For the text-containing cell, return its midpoint in [X, Y] coordinate format. 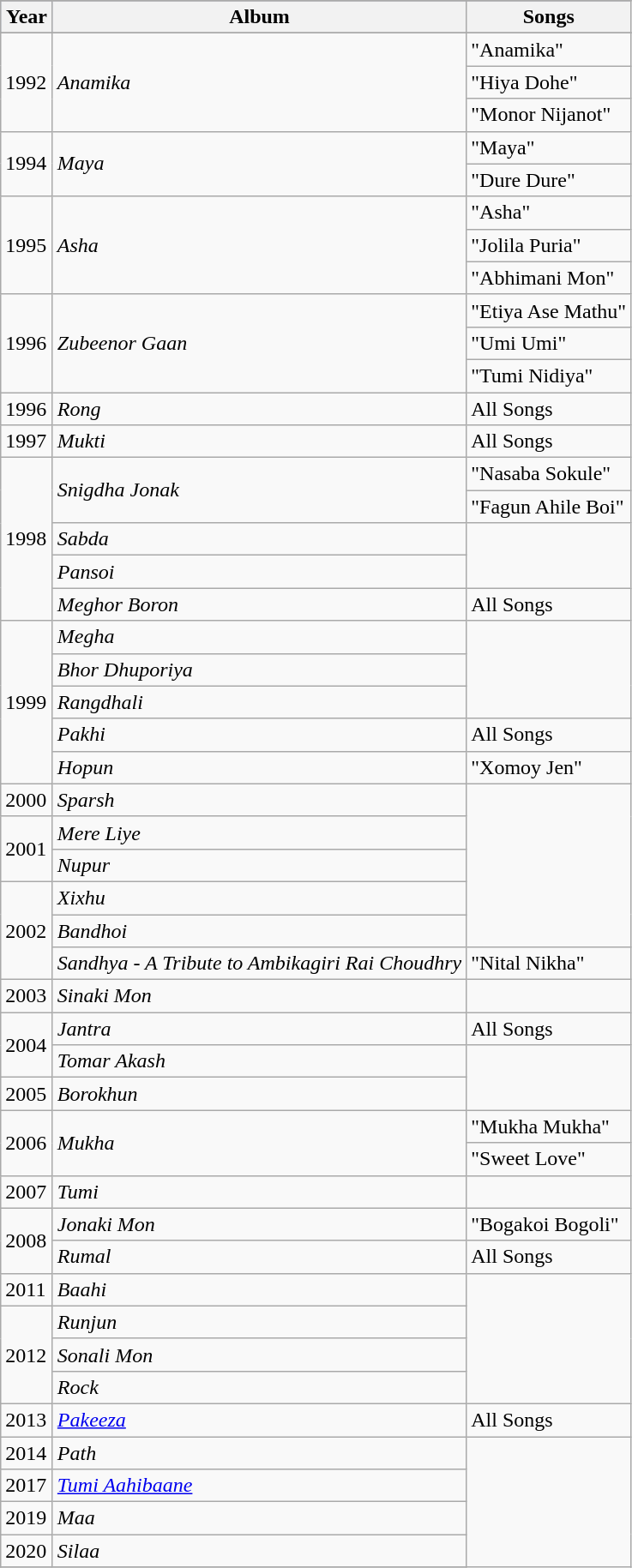
2011 [27, 1289]
Pakeeza [259, 1420]
Rumal [259, 1257]
Bandhoi [259, 930]
2012 [27, 1355]
Year [27, 17]
2004 [27, 1045]
"Abhimani Mon" [549, 278]
Sparsh [259, 800]
Baahi [259, 1289]
Nupur [259, 865]
2014 [27, 1453]
2008 [27, 1241]
"Nital Nikha" [549, 964]
Jantra [259, 1029]
Xixhu [259, 898]
Anamika [259, 82]
Megha [259, 637]
Album [259, 17]
Rong [259, 409]
1992 [27, 82]
Asha [259, 245]
2005 [27, 1094]
"Hiya Dohe" [549, 82]
1999 [27, 702]
Mukha [259, 1143]
Zubeenor Gaan [259, 343]
"Nasaba Sokule" [549, 474]
2001 [27, 849]
"Asha" [549, 213]
Mere Liye [259, 832]
Silaa [259, 1551]
Maya [259, 164]
"Jolila Puria" [549, 245]
Rock [259, 1387]
Jonaki Mon [259, 1224]
Pakhi [259, 735]
Borokhun [259, 1094]
Snigdha Jonak [259, 490]
2017 [27, 1486]
Hopun [259, 767]
"Umi Umi" [549, 343]
"Bogakoi Bogoli" [549, 1224]
Tomar Akash [259, 1061]
Songs [549, 17]
Mukti [259, 442]
2002 [27, 930]
2019 [27, 1518]
Meghor Boron [259, 604]
2013 [27, 1420]
Tumi Aahibaane [259, 1486]
Sonali Mon [259, 1355]
Tumi [259, 1192]
Maa [259, 1518]
Bhor Dhuporiya [259, 670]
2003 [27, 996]
"Anamika" [549, 50]
"Xomoy Jen" [549, 767]
Sabda [259, 539]
"Mukha Mukha" [549, 1126]
1998 [27, 539]
2000 [27, 800]
Path [259, 1453]
"Monor Nijanot" [549, 115]
"Maya" [549, 147]
Rangdhali [259, 702]
Runjun [259, 1322]
1994 [27, 164]
2006 [27, 1143]
Sandhya - A Tribute to Ambikagiri Rai Choudhry [259, 964]
"Sweet Love" [549, 1159]
2007 [27, 1192]
Pansoi [259, 572]
"Etiya Ase Mathu" [549, 310]
1995 [27, 245]
"Tumi Nidiya" [549, 375]
Sinaki Mon [259, 996]
"Fagun Ahile Boi" [549, 507]
1997 [27, 442]
2020 [27, 1551]
"Dure Dure" [549, 180]
